Capture the cell that displays the provided text and extract its (x, y) central coordinate. 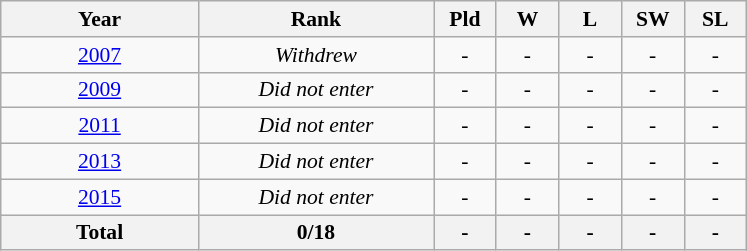
SW (652, 19)
Total (100, 233)
2013 (100, 162)
2007 (100, 55)
Withdrew (316, 55)
SL (716, 19)
Year (100, 19)
2015 (100, 197)
Rank (316, 19)
W (528, 19)
2011 (100, 126)
2009 (100, 90)
Pld (466, 19)
0/18 (316, 233)
L (590, 19)
